Scan for the cell matching the given text and deliver its (X, Y) coordinate at center. 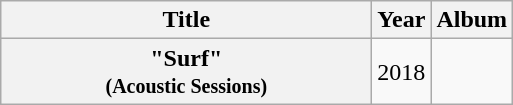
Title (186, 20)
2018 (402, 72)
Album (472, 20)
Year (402, 20)
"Surf"(Acoustic Sessions) (186, 72)
